Determine the (X, Y) coordinate at the center of the cell enclosing the given text.  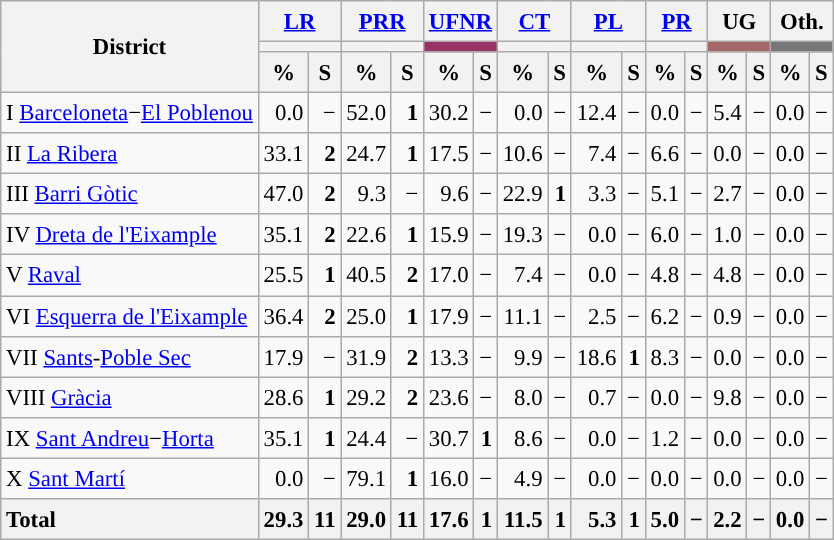
2.2 (728, 520)
LR (300, 22)
2.5 (596, 316)
16.0 (448, 478)
29.2 (366, 398)
40.5 (366, 276)
25.5 (283, 276)
30.7 (448, 438)
8.3 (664, 356)
0.9 (728, 316)
1.2 (664, 438)
9.6 (448, 194)
22.6 (366, 234)
X Sant Martí (130, 478)
9.3 (366, 194)
13.3 (448, 356)
UG (740, 22)
15.9 (448, 234)
6.0 (664, 234)
52.0 (366, 114)
8.6 (522, 438)
30.2 (448, 114)
5.4 (728, 114)
18.6 (596, 356)
17.6 (448, 520)
29.0 (366, 520)
CT (534, 22)
District (130, 47)
5.3 (596, 520)
47.0 (283, 194)
PL (608, 22)
23.6 (448, 398)
31.9 (366, 356)
UFNR (460, 22)
33.1 (283, 154)
2.7 (728, 194)
12.4 (596, 114)
36.4 (283, 316)
10.6 (522, 154)
28.6 (283, 398)
III Barri Gòtic (130, 194)
Oth. (802, 22)
25.0 (366, 316)
19.3 (522, 234)
II La Ribera (130, 154)
VIII Gràcia (130, 398)
17.5 (448, 154)
11.5 (522, 520)
79.1 (366, 478)
9.9 (522, 356)
9.8 (728, 398)
6.6 (664, 154)
PRR (382, 22)
V Raval (130, 276)
11.1 (522, 316)
5.0 (664, 520)
IX Sant Andreu−Horta (130, 438)
5.1 (664, 194)
1.0 (728, 234)
0.7 (596, 398)
PR (676, 22)
29.3 (283, 520)
IV Dreta de l'Eixample (130, 234)
VII Sants-Poble Sec (130, 356)
6.2 (664, 316)
3.3 (596, 194)
24.4 (366, 438)
4.9 (522, 478)
Total (130, 520)
22.9 (522, 194)
I Barceloneta−El Poblenou (130, 114)
24.7 (366, 154)
17.0 (448, 276)
VI Esquerra de l'Eixample (130, 316)
8.0 (522, 398)
